Output the (x, y) coordinate of the center of the cell containing the given text.  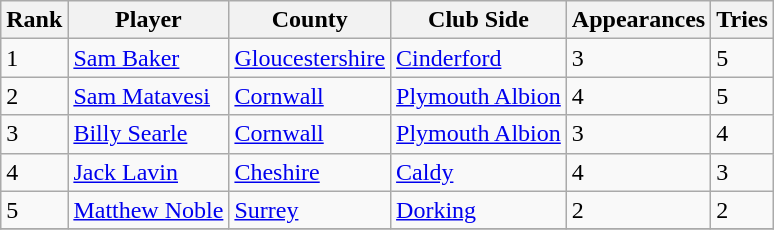
Matthew Noble (148, 210)
1 (34, 58)
Cinderford (479, 58)
Dorking (479, 210)
Cheshire (310, 172)
County (310, 20)
Caldy (479, 172)
Surrey (310, 210)
Club Side (479, 20)
Gloucestershire (310, 58)
Appearances (638, 20)
Rank (34, 20)
Player (148, 20)
Tries (742, 20)
Billy Searle (148, 134)
Sam Baker (148, 58)
Sam Matavesi (148, 96)
Jack Lavin (148, 172)
